Return (x, y) of the center of cell containing provided text 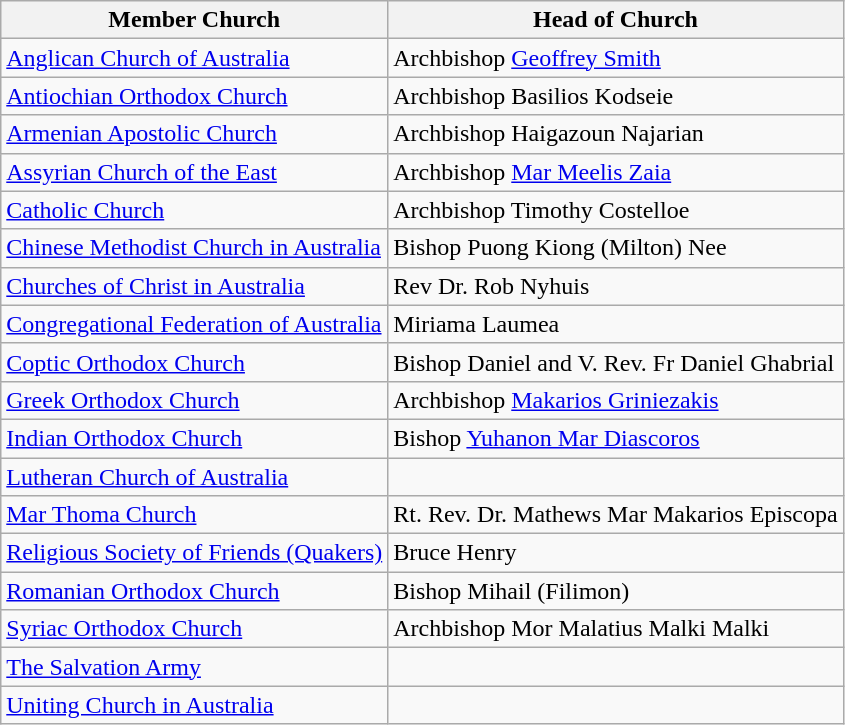
Armenian Apostolic Church (194, 134)
Syriac Orthodox Church (194, 629)
Assyrian Church of the East (194, 172)
The Salvation Army (194, 667)
Member Church (194, 20)
Churches of Christ in Australia (194, 286)
Religious Society of Friends (Quakers) (194, 553)
Head of Church (616, 20)
Archbishop Haigazoun Najarian (616, 134)
Catholic Church (194, 210)
Archbishop Mor Malatius Malki Malki (616, 629)
Archbishop Mar Meelis Zaia (616, 172)
Greek Orthodox Church (194, 400)
Chinese Methodist Church in Australia (194, 248)
Archbishop Timothy Costelloe (616, 210)
Miriama Laumea (616, 324)
Uniting Church in Australia (194, 705)
Archbishop Makarios Griniezakis (616, 400)
Rt. Rev. Dr. Mathews Mar Makarios Episcopa (616, 515)
Anglican Church of Australia (194, 58)
Bishop Yuhanon Mar Diascoros (616, 438)
Antiochian Orthodox Church (194, 96)
Lutheran Church of Australia (194, 477)
Congregational Federation of Australia (194, 324)
Coptic Orthodox Church (194, 362)
Mar Thoma Church (194, 515)
Romanian Orthodox Church (194, 591)
Archbishop Basilios Kodseie (616, 96)
Archbishop Geoffrey Smith (616, 58)
Bishop Daniel and V. Rev. Fr Daniel Ghabrial (616, 362)
Bruce Henry (616, 553)
Bishop Puong Kiong (Milton) Nee (616, 248)
Bishop Mihail (Filimon) (616, 591)
Rev Dr. Rob Nyhuis (616, 286)
Indian Orthodox Church (194, 438)
